Locate the cell with the specified text and output its (X, Y) center coordinate. 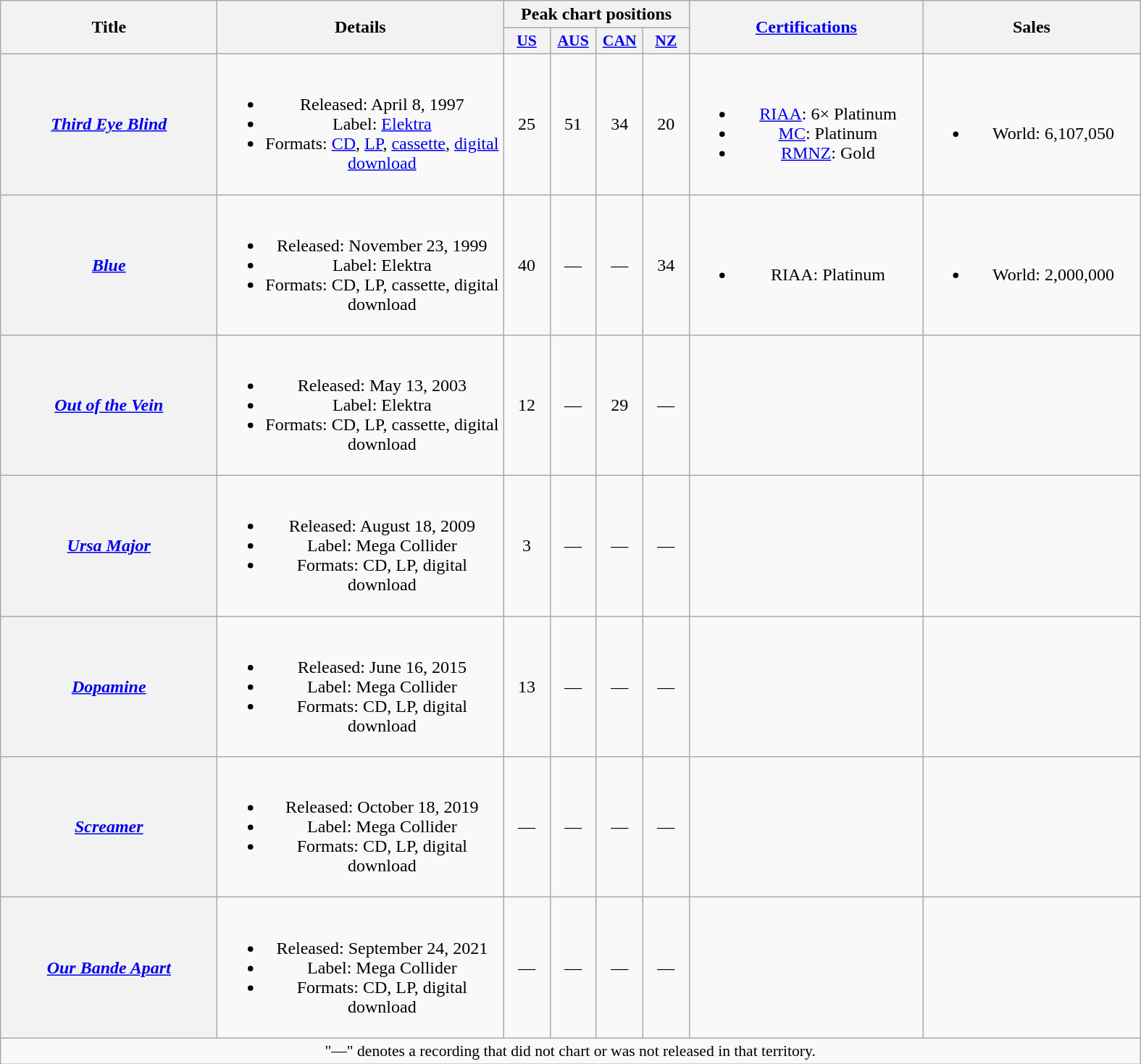
World: 6,107,050 (1032, 124)
Sales (1032, 28)
Ursa Major (109, 546)
Released: June 16, 2015Label: Mega ColliderFormats: CD, LP, digital download (361, 687)
Blue (109, 264)
AUS (573, 41)
Dopamine (109, 687)
Released: November 23, 1999Label: ElektraFormats: CD, LP, cassette, digital download (361, 264)
13 (527, 687)
40 (527, 264)
25 (527, 124)
12 (527, 406)
Screamer (109, 827)
Our Bande Apart (109, 968)
51 (573, 124)
CAN (619, 41)
Released: May 13, 2003Label: ElektraFormats: CD, LP, cassette, digital download (361, 406)
NZ (666, 41)
Released: September 24, 2021Label: Mega ColliderFormats: CD, LP, digital download (361, 968)
20 (666, 124)
RIAA: Platinum (806, 264)
US (527, 41)
Out of the Vein (109, 406)
Released: August 18, 2009Label: Mega ColliderFormats: CD, LP, digital download (361, 546)
Title (109, 28)
Details (361, 28)
Released: April 8, 1997Label: ElektraFormats: CD, LP, cassette, digital download (361, 124)
Certifications (806, 28)
RIAA: 6× PlatinumMC: PlatinumRMNZ: Gold (806, 124)
3 (527, 546)
29 (619, 406)
Released: October 18, 2019Label: Mega ColliderFormats: CD, LP, digital download (361, 827)
"—" denotes a recording that did not chart or was not released in that territory. (571, 1051)
Peak chart positions (596, 14)
Third Eye Blind (109, 124)
World: 2,000,000 (1032, 264)
